Pinpoint the cell where the given text exists, returning its (x, y) midpoint coordinate. 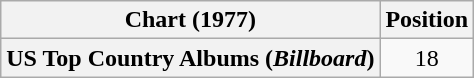
Chart (1977) (190, 20)
Position (427, 20)
18 (427, 58)
US Top Country Albums (Billboard) (190, 58)
